Scan for the cell matching the given text and deliver its (X, Y) coordinate at center. 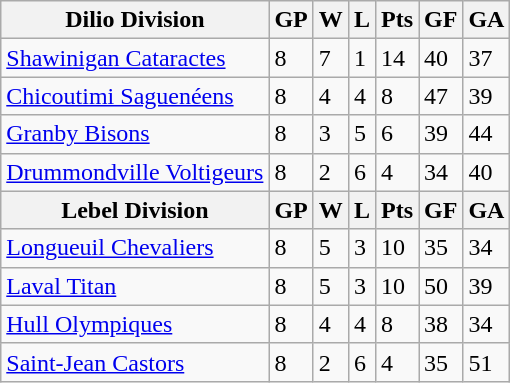
Dilio Division (135, 20)
Laval Titan (135, 286)
Lebel Division (135, 210)
Hull Olympiques (135, 324)
7 (330, 58)
Granby Bisons (135, 134)
1 (362, 58)
Saint-Jean Castors (135, 362)
Longueuil Chevaliers (135, 248)
51 (486, 362)
Drummondville Voltigeurs (135, 172)
Shawinigan Cataractes (135, 58)
Chicoutimi Saguenéens (135, 96)
47 (440, 96)
44 (486, 134)
38 (440, 324)
37 (486, 58)
50 (440, 286)
14 (396, 58)
